Output the (x, y) coordinate of the center of the cell containing the given text.  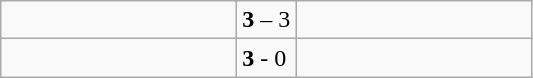
3 - 0 (266, 58)
3 – 3 (266, 20)
